Scan for the cell matching the given text and deliver its (x, y) coordinate at center. 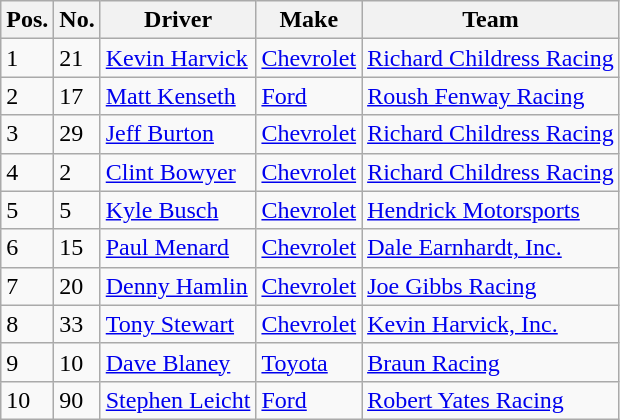
Kyle Busch (178, 210)
6 (28, 248)
17 (77, 96)
33 (77, 324)
Roush Fenway Racing (491, 96)
Braun Racing (491, 362)
Hendrick Motorsports (491, 210)
Make (309, 20)
21 (77, 58)
Joe Gibbs Racing (491, 286)
9 (28, 362)
15 (77, 248)
Matt Kenseth (178, 96)
Kevin Harvick, Inc. (491, 324)
Pos. (28, 20)
Paul Menard (178, 248)
Kevin Harvick (178, 58)
Driver (178, 20)
No. (77, 20)
20 (77, 286)
29 (77, 134)
Denny Hamlin (178, 286)
8 (28, 324)
3 (28, 134)
Robert Yates Racing (491, 400)
Jeff Burton (178, 134)
Stephen Leicht (178, 400)
Dave Blaney (178, 362)
1 (28, 58)
Tony Stewart (178, 324)
Clint Bowyer (178, 172)
Toyota (309, 362)
4 (28, 172)
Team (491, 20)
7 (28, 286)
Dale Earnhardt, Inc. (491, 248)
90 (77, 400)
